Return the (X, Y) coordinate for the center point of the cell that contains the specified text.  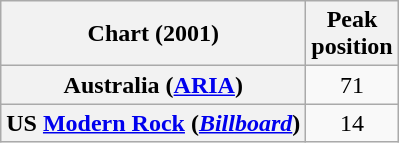
Chart (2001) (154, 34)
Peakposition (352, 34)
14 (352, 123)
US Modern Rock (Billboard) (154, 123)
71 (352, 85)
Australia (ARIA) (154, 85)
